Return (X, Y) of the center of cell containing provided text 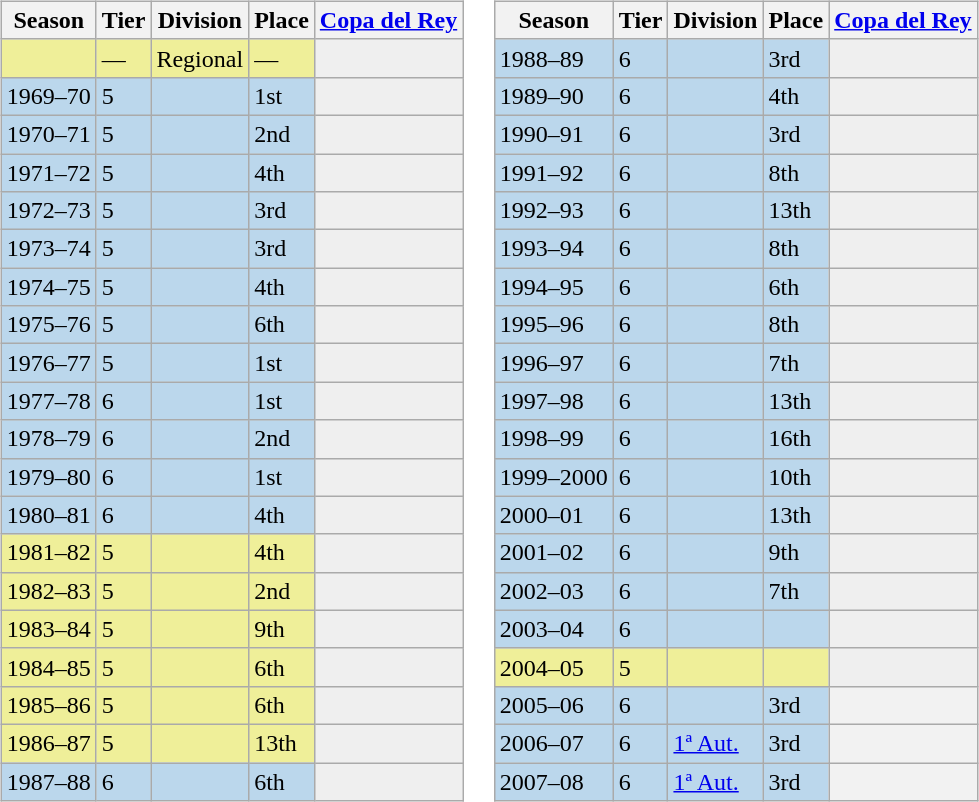
2007–08 (554, 781)
2006–07 (554, 743)
1996–97 (554, 363)
1987–88 (48, 781)
1969–70 (48, 96)
1984–85 (48, 667)
1977–78 (48, 401)
2004–05 (554, 667)
1994–95 (554, 287)
16th (796, 439)
2005–06 (554, 705)
1995–96 (554, 325)
1999–2000 (554, 477)
1981–82 (48, 553)
1979–80 (48, 477)
1997–98 (554, 401)
1998–99 (554, 439)
1971–72 (48, 173)
1989–90 (554, 96)
1986–87 (48, 743)
Regional (200, 58)
2003–04 (554, 629)
1990–91 (554, 134)
1972–73 (48, 211)
1983–84 (48, 629)
2002–03 (554, 591)
1991–92 (554, 173)
1980–81 (48, 515)
1982–83 (48, 591)
1976–77 (48, 363)
1993–94 (554, 249)
1992–93 (554, 211)
2000–01 (554, 515)
2001–02 (554, 553)
1970–71 (48, 134)
1974–75 (48, 287)
1985–86 (48, 705)
1973–74 (48, 249)
1988–89 (554, 58)
1978–79 (48, 439)
1975–76 (48, 325)
10th (796, 477)
